Search for the cell housing the specified text and yield its (X, Y) center coordinate. 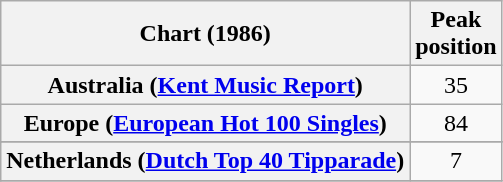
Peakposition (456, 34)
Chart (1986) (206, 34)
7 (456, 161)
35 (456, 85)
84 (456, 123)
Netherlands (Dutch Top 40 Tipparade) (206, 161)
Australia (Kent Music Report) (206, 85)
Europe (European Hot 100 Singles) (206, 123)
